From the cell containing the given text, extract its center point as [x, y] coordinate. 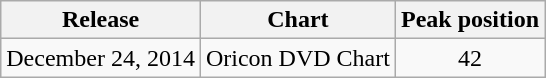
Oricon DVD Chart [298, 58]
42 [470, 58]
December 24, 2014 [101, 58]
Peak position [470, 20]
Release [101, 20]
Chart [298, 20]
